Pinpoint the cell where the given text exists, returning its [x, y] midpoint coordinate. 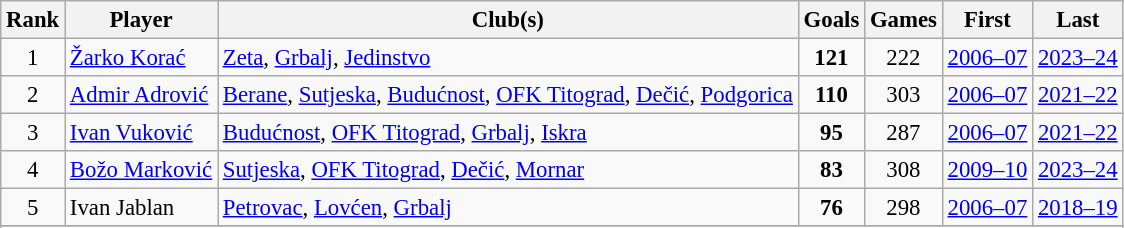
2009–10 [987, 170]
110 [831, 95]
Berane, Sutjeska, Budućnost, OFK Titograd, Dečić, Podgorica [508, 95]
Petrovac, Lovćen, Grbalj [508, 208]
308 [904, 170]
121 [831, 58]
Božo Marković [142, 170]
287 [904, 133]
Player [142, 20]
2 [33, 95]
5 [33, 208]
Last [1078, 20]
1 [33, 58]
Ivan Vuković [142, 133]
298 [904, 208]
Žarko Korać [142, 58]
Zeta, Grbalj, Jedinstvo [508, 58]
2018–19 [1078, 208]
Goals [831, 20]
303 [904, 95]
Club(s) [508, 20]
95 [831, 133]
Ivan Jablan [142, 208]
222 [904, 58]
Games [904, 20]
Rank [33, 20]
Sutjeska, OFK Titograd, Dečić, Mornar [508, 170]
Admir Adrović [142, 95]
76 [831, 208]
83 [831, 170]
First [987, 20]
4 [33, 170]
Budućnost, OFK Titograd, Grbalj, Iskra [508, 133]
3 [33, 133]
